Capture the cell that displays the provided text and extract its (x, y) central coordinate. 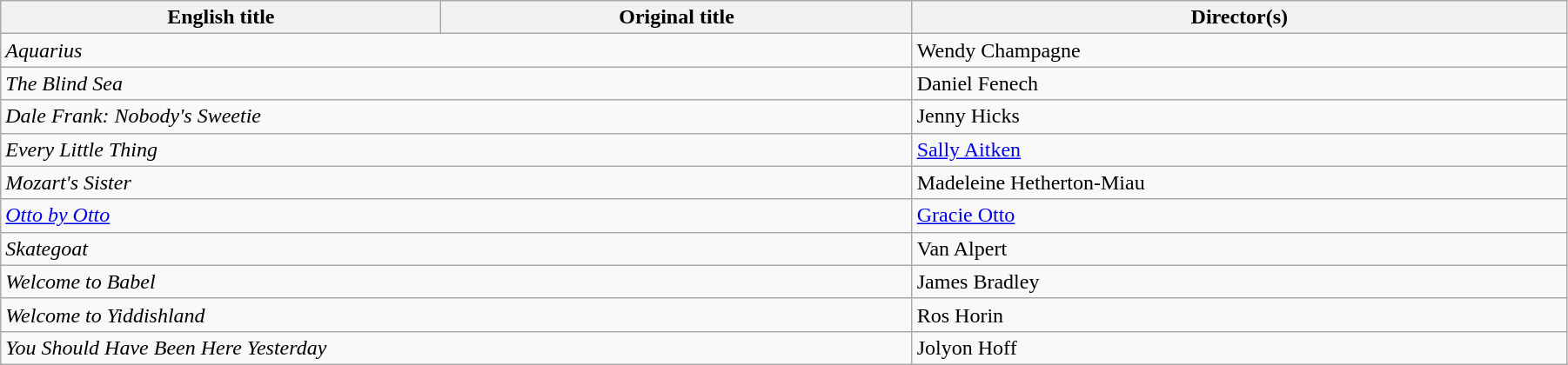
Ros Horin (1239, 315)
The Blind Sea (456, 83)
Welcome to Babel (456, 282)
Gracie Otto (1239, 216)
Dale Frank: Nobody's Sweetie (456, 116)
Jolyon Hoff (1239, 348)
Daniel Fenech (1239, 83)
Madeleine Hetherton-Miau (1239, 182)
Original title (677, 17)
Jenny Hicks (1239, 116)
Sally Aitken (1239, 149)
You Should Have Been Here Yesterday (456, 348)
Skategoat (456, 249)
Director(s) (1239, 17)
English title (221, 17)
Mozart's Sister (456, 182)
Welcome to Yiddishland (456, 315)
Every Little Thing (456, 149)
Otto by Otto (456, 216)
Wendy Champagne (1239, 50)
Aquarius (456, 50)
Van Alpert (1239, 249)
James Bradley (1239, 282)
